Pinpoint the cell where the given text exists, returning its (x, y) midpoint coordinate. 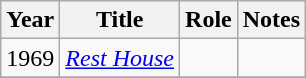
1969 (30, 58)
Year (30, 20)
Title (120, 20)
Rest House (120, 58)
Role (209, 20)
Notes (271, 20)
